Provide the (X, Y) coordinate of the cell's center where the given text is located.  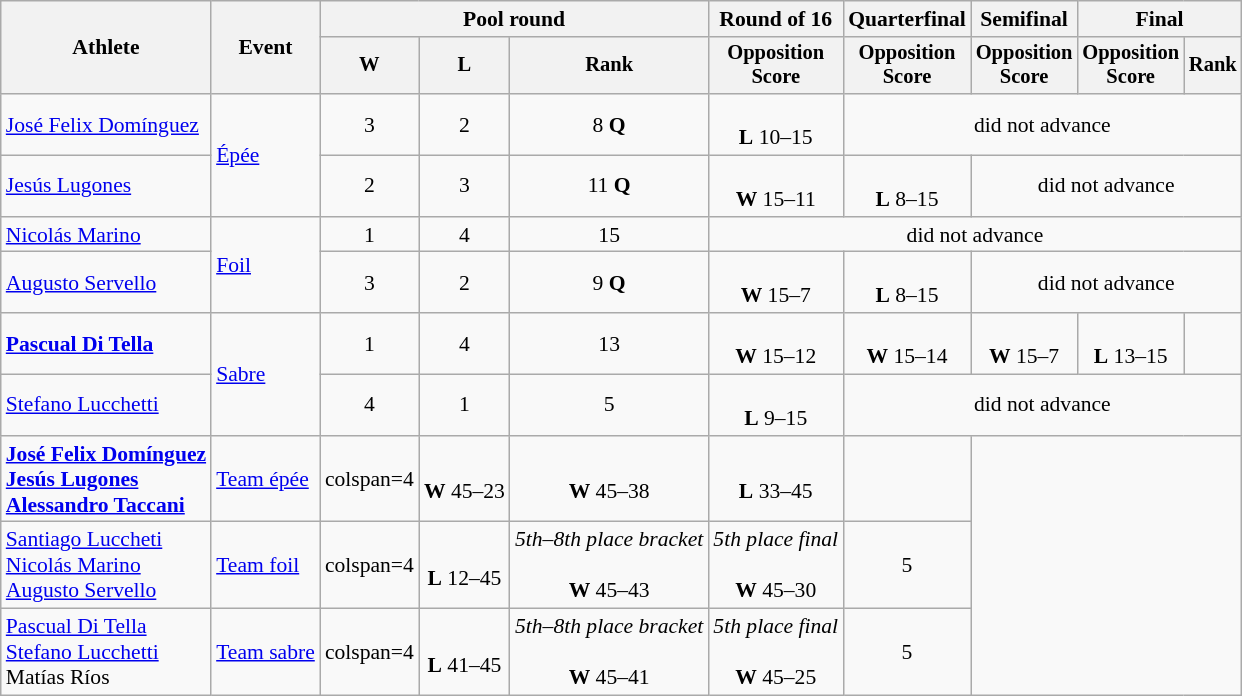
L 13–15 (1130, 344)
5th place finalW 45–25 (776, 652)
5th–8th place bracketW 45–43 (609, 566)
W 45–23 (464, 480)
Pool round (514, 19)
L (464, 66)
Nicolás Marino (106, 235)
Round of 16 (776, 19)
5th–8th place bracketW 45–41 (609, 652)
L 12–45 (464, 566)
9 Q (609, 282)
W 15–11 (776, 186)
Pascual Di TellaStefano LucchettiMatías Ríos (106, 652)
Sabre (266, 374)
5th place finalW 45–30 (776, 566)
Jesús Lugones (106, 186)
Quarterfinal (907, 19)
L 10–15 (776, 124)
Team épée (266, 480)
L 9–15 (776, 406)
Team foil (266, 566)
Épée (266, 155)
8 Q (609, 124)
Santiago LucchetiNicolás MarinoAugusto Servello (106, 566)
Stefano Lucchetti (106, 406)
L 41–45 (464, 652)
Augusto Servello (106, 282)
15 (609, 235)
W 15–12 (776, 344)
Final (1159, 19)
W 45–38 (609, 480)
L 33–45 (776, 480)
Semifinal (1024, 19)
Pascual Di Tella (106, 344)
José Felix Domínguez (106, 124)
Event (266, 48)
W (370, 66)
Athlete (106, 48)
13 (609, 344)
11 Q (609, 186)
José Felix DomínguezJesús LugonesAlessandro Taccani (106, 480)
Foil (266, 266)
W 15–14 (907, 344)
Team sabre (266, 652)
